Capture the cell that displays the provided text and extract its [X, Y] central coordinate. 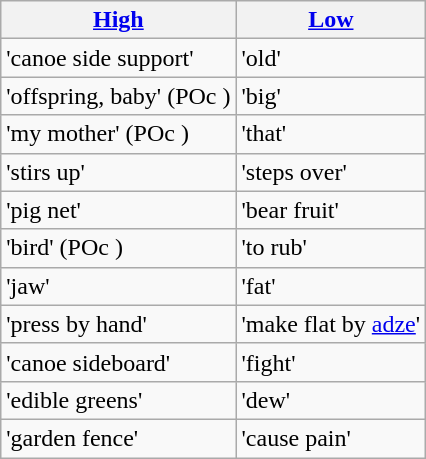
'old' [331, 58]
'bird' (POc ) [118, 248]
'press by hand' [118, 324]
'stirs up' [118, 172]
'fat' [331, 286]
'jaw' [118, 286]
'edible greens' [118, 400]
'steps over' [331, 172]
'canoe sideboard' [118, 362]
'offspring, baby' (POc ) [118, 96]
'my mother' (POc ) [118, 134]
'bear fruit' [331, 210]
'cause pain' [331, 438]
'big' [331, 96]
'make flat by adze' [331, 324]
High [118, 20]
'garden fence' [118, 438]
'that' [331, 134]
'dew' [331, 400]
'pig net' [118, 210]
'to rub' [331, 248]
'fight' [331, 362]
'canoe side support' [118, 58]
Low [331, 20]
